From the cell containing the given text, extract its center point as (x, y) coordinate. 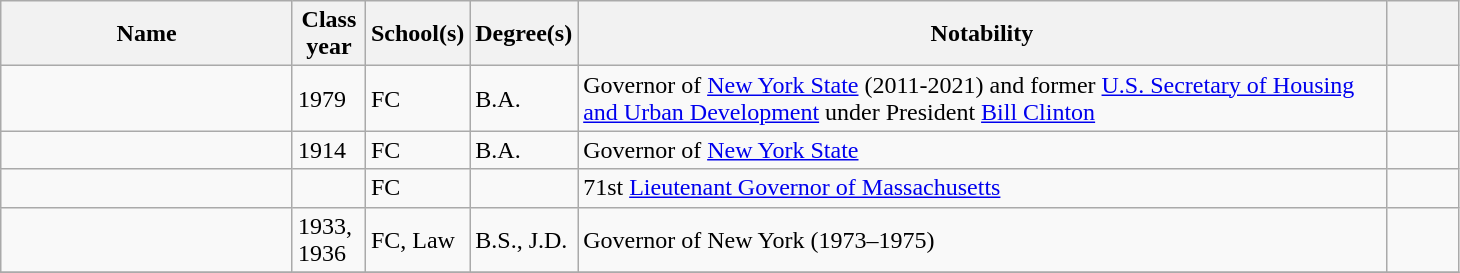
Governor of New York (1973–1975) (982, 240)
Governor of New York State (2011-2021) and former U.S. Secretary of Housing and Urban Development under President Bill Clinton (982, 98)
1933, 1936 (328, 240)
School(s) (417, 34)
B.S., J.D. (524, 240)
1914 (328, 150)
Degree(s) (524, 34)
Class year (328, 34)
Notability (982, 34)
Governor of New York State (982, 150)
FC, Law (417, 240)
Name (147, 34)
71st Lieutenant Governor of Massachusetts (982, 188)
1979 (328, 98)
